Determine the (X, Y) coordinate at the center of the cell enclosing the given text.  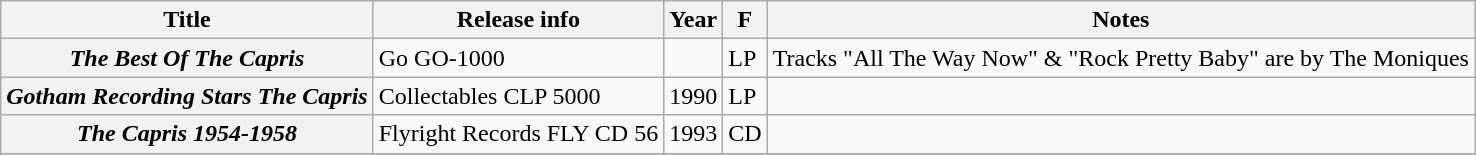
Go GO-1000 (518, 58)
1990 (694, 96)
Year (694, 20)
The Capris 1954-1958 (187, 134)
The Best Of The Capris (187, 58)
Gotham Recording Stars The Capris (187, 96)
CD (745, 134)
F (745, 20)
Notes (1120, 20)
Collectables CLP 5000 (518, 96)
Tracks "All The Way Now" & "Rock Pretty Baby" are by The Moniques (1120, 58)
Title (187, 20)
Flyright Records FLY CD 56 (518, 134)
Release info (518, 20)
1993 (694, 134)
